Pinpoint the cell where the given text exists, returning its [x, y] midpoint coordinate. 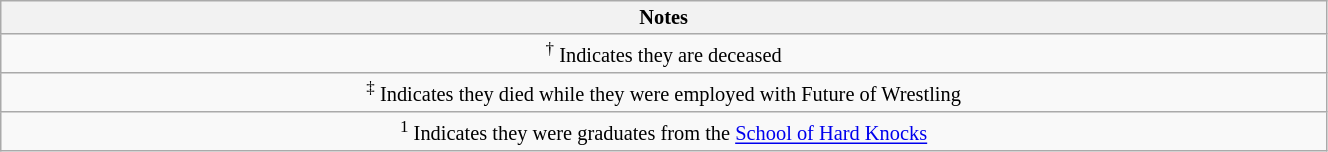
‡ Indicates they died while they were employed with Future of Wrestling [664, 92]
1 Indicates they were graduates from the School of Hard Knocks [664, 132]
† Indicates they are deceased [664, 54]
Notes [664, 17]
